Output the [x, y] coordinate of the center of the cell containing the given text.  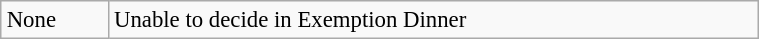
None [54, 20]
Unable to decide in Exemption Dinner [434, 20]
